For the text-containing cell, return its midpoint in [X, Y] coordinate format. 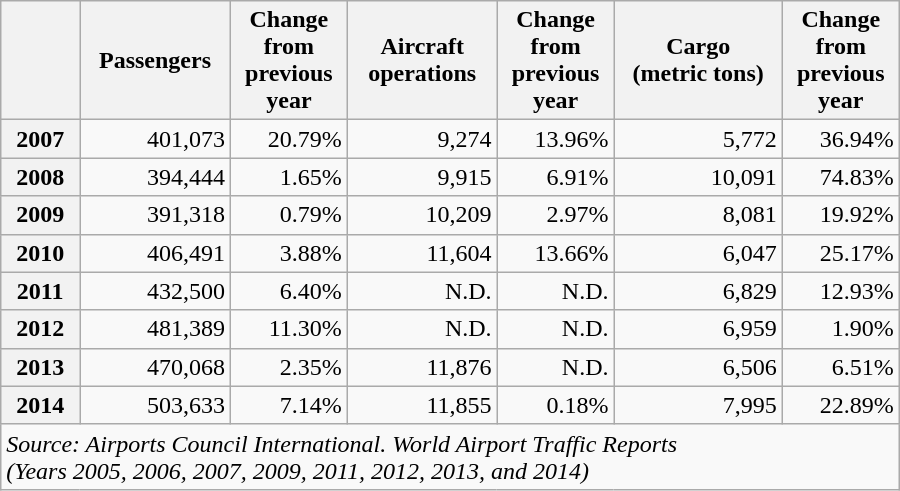
6.91% [556, 177]
503,633 [156, 405]
13.66% [556, 253]
5,772 [698, 139]
6,047 [698, 253]
11,604 [422, 253]
481,389 [156, 329]
11,855 [422, 405]
391,318 [156, 215]
2008 [40, 177]
11,876 [422, 367]
7,995 [698, 405]
2009 [40, 215]
6.40% [288, 291]
2007 [40, 139]
1.65% [288, 177]
12.93% [840, 291]
9,915 [422, 177]
9,274 [422, 139]
406,491 [156, 253]
2.35% [288, 367]
Source: Airports Council International. World Airport Traffic Reports(Years 2005, 2006, 2007, 2009, 2011, 2012, 2013, and 2014) [450, 456]
2014 [40, 405]
20.79% [288, 139]
10,091 [698, 177]
13.96% [556, 139]
36.94% [840, 139]
19.92% [840, 215]
470,068 [156, 367]
6,506 [698, 367]
8,081 [698, 215]
10,209 [422, 215]
2013 [40, 367]
3.88% [288, 253]
2010 [40, 253]
6,959 [698, 329]
74.83% [840, 177]
1.90% [840, 329]
432,500 [156, 291]
7.14% [288, 405]
394,444 [156, 177]
2011 [40, 291]
2.97% [556, 215]
401,073 [156, 139]
6,829 [698, 291]
Passengers [156, 60]
25.17% [840, 253]
Cargo(metric tons) [698, 60]
2012 [40, 329]
22.89% [840, 405]
6.51% [840, 367]
0.79% [288, 215]
Aircraft operations [422, 60]
11.30% [288, 329]
0.18% [556, 405]
